Find where the given text appears and provide that cell's center as (X, Y) coordinate. 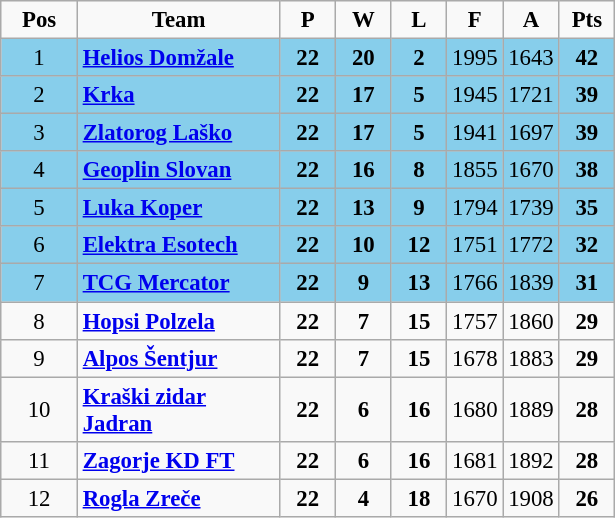
F (475, 20)
Helios Domžale (178, 58)
W (364, 20)
Kraški zidar Jadran (178, 410)
1721 (531, 95)
Zlatorog Laško (178, 133)
Luka Koper (178, 208)
Pos (40, 20)
35 (587, 208)
1839 (531, 283)
Team (178, 20)
1941 (475, 133)
1739 (531, 208)
1995 (475, 58)
26 (587, 498)
1766 (475, 283)
Geoplin Slovan (178, 170)
L (419, 20)
Hopsi Polzela (178, 321)
1751 (475, 245)
1678 (475, 358)
TCG Mercator (178, 283)
Krka (178, 95)
1883 (531, 358)
P (308, 20)
1697 (531, 133)
1794 (475, 208)
1855 (475, 170)
Alpos Šentjur (178, 358)
42 (587, 58)
1892 (531, 460)
Elektra Esotech (178, 245)
1889 (531, 410)
32 (587, 245)
3 (40, 133)
1908 (531, 498)
1772 (531, 245)
1860 (531, 321)
1 (40, 58)
1945 (475, 95)
38 (587, 170)
31 (587, 283)
Pts (587, 20)
A (531, 20)
1757 (475, 321)
Zagorje KD FT (178, 460)
18 (419, 498)
1643 (531, 58)
1680 (475, 410)
11 (40, 460)
Rogla Zreče (178, 498)
1681 (475, 460)
20 (364, 58)
